Identify which cell holds the provided text, then report its [x, y] central coordinate. 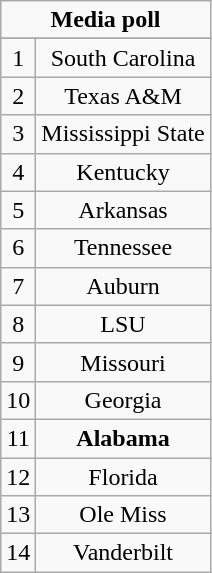
9 [18, 362]
1 [18, 58]
Arkansas [123, 210]
11 [18, 438]
South Carolina [123, 58]
6 [18, 248]
7 [18, 286]
Georgia [123, 400]
5 [18, 210]
12 [18, 477]
10 [18, 400]
Media poll [106, 20]
Mississippi State [123, 134]
Ole Miss [123, 515]
4 [18, 172]
Auburn [123, 286]
13 [18, 515]
Vanderbilt [123, 553]
8 [18, 324]
Florida [123, 477]
14 [18, 553]
3 [18, 134]
LSU [123, 324]
Missouri [123, 362]
Tennessee [123, 248]
Kentucky [123, 172]
2 [18, 96]
Texas A&M [123, 96]
Alabama [123, 438]
